Return the (X, Y) coordinate for the center point of the cell that contains the specified text.  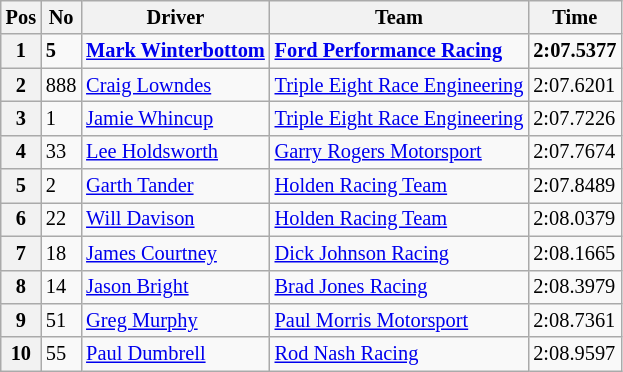
2:07.5377 (574, 51)
2:08.0379 (574, 219)
Paul Morris Motorsport (400, 320)
Team (400, 17)
6 (21, 219)
Lee Holdsworth (175, 152)
18 (61, 253)
No (61, 17)
Garth Tander (175, 186)
888 (61, 85)
2:08.9597 (574, 354)
10 (21, 354)
3 (21, 118)
Mark Winterbottom (175, 51)
Rod Nash Racing (400, 354)
2:07.6201 (574, 85)
Jason Bright (175, 287)
Will Davison (175, 219)
7 (21, 253)
51 (61, 320)
Paul Dumbrell (175, 354)
2:08.7361 (574, 320)
Craig Lowndes (175, 85)
2:08.1665 (574, 253)
33 (61, 152)
2:08.3979 (574, 287)
Dick Johnson Racing (400, 253)
22 (61, 219)
James Courtney (175, 253)
4 (21, 152)
Garry Rogers Motorsport (400, 152)
Driver (175, 17)
14 (61, 287)
9 (21, 320)
Ford Performance Racing (400, 51)
Jamie Whincup (175, 118)
Greg Murphy (175, 320)
2:07.8489 (574, 186)
2:07.7226 (574, 118)
55 (61, 354)
Time (574, 17)
Pos (21, 17)
2:07.7674 (574, 152)
Brad Jones Racing (400, 287)
8 (21, 287)
